Provide the (X, Y) coordinate of the cell's center where the given text is located.  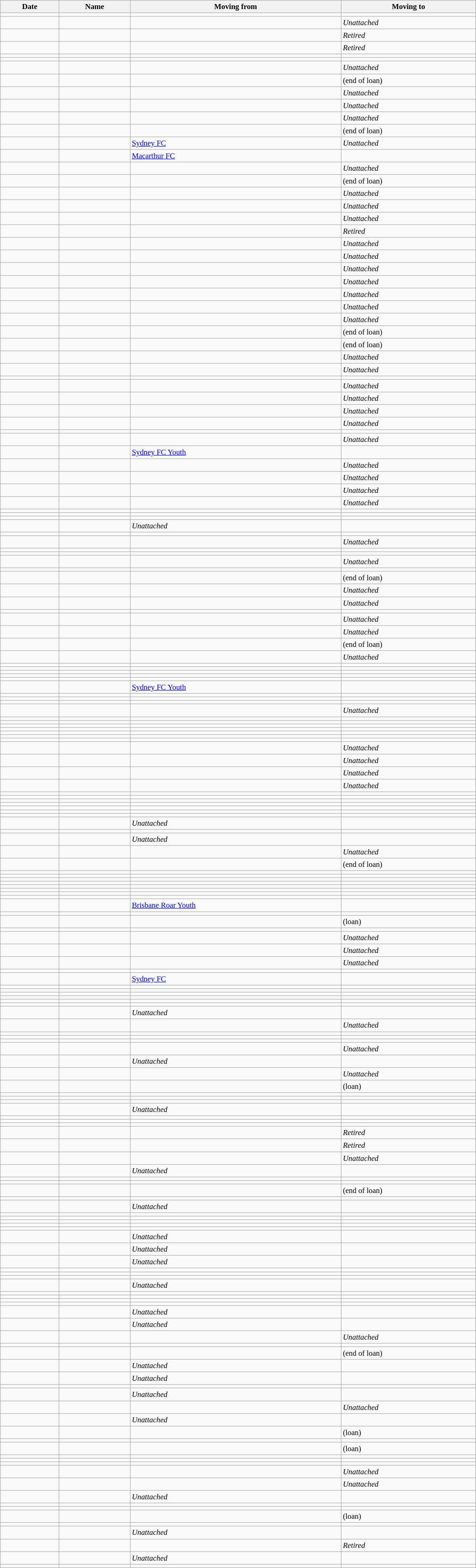
Name (95, 7)
Moving to (408, 7)
Brisbane Roar Youth (236, 905)
Moving from (236, 7)
Macarthur FC (236, 156)
Date (30, 7)
